Extract the [X, Y] coordinate from the center of the cell holding the provided text.  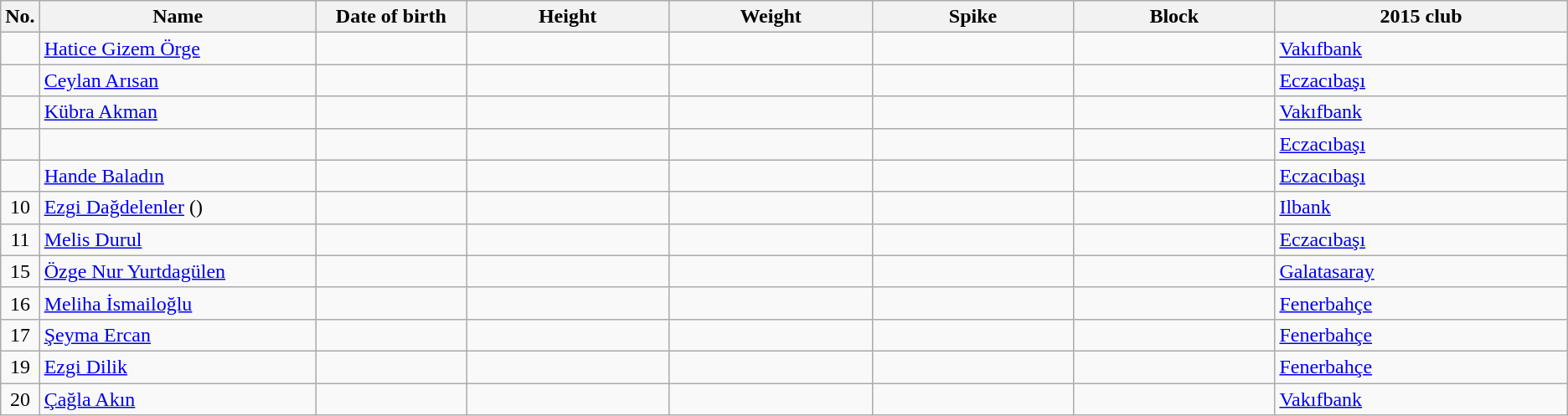
Hatice Gizem Örge [178, 49]
Meliha İsmailoğlu [178, 303]
Ceylan Arısan [178, 80]
Kübra Akman [178, 112]
11 [20, 239]
20 [20, 399]
2015 club [1421, 17]
Date of birth [390, 17]
Hande Baladın [178, 176]
Block [1174, 17]
15 [20, 271]
Şeyma Ercan [178, 335]
No. [20, 17]
Ezgi Dağdelenler () [178, 208]
Galatasaray [1421, 271]
17 [20, 335]
Ezgi Dilik [178, 367]
Name [178, 17]
10 [20, 208]
19 [20, 367]
Çağla Akın [178, 399]
Ilbank [1421, 208]
Melis Durul [178, 239]
Spike [972, 17]
Height [568, 17]
16 [20, 303]
Weight [771, 17]
Özge Nur Yurtdagülen [178, 271]
